Determine the (x, y) coordinate at the center of the cell enclosing the given text.  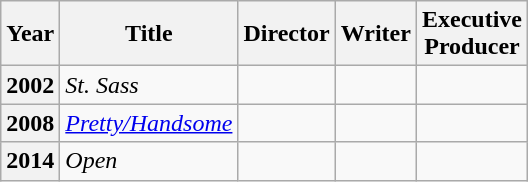
Title (149, 34)
Pretty/Handsome (149, 123)
St. Sass (149, 85)
2008 (30, 123)
Writer (376, 34)
ExecutiveProducer (472, 34)
2014 (30, 161)
Director (286, 34)
2002 (30, 85)
Year (30, 34)
Open (149, 161)
